Output the (X, Y) coordinate of the center of the cell containing the given text.  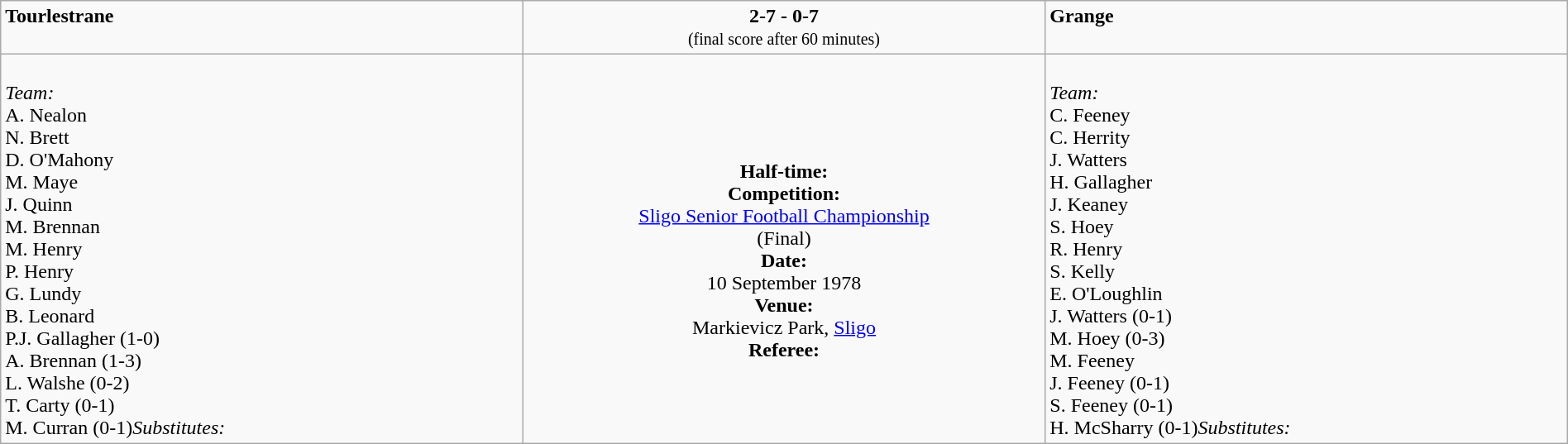
2-7 - 0-7(final score after 60 minutes) (784, 28)
Grange (1307, 28)
Tourlestrane (262, 28)
Half-time:Competition:Sligo Senior Football Championship(Final)Date:10 September 1978Venue:Markievicz Park, SligoReferee: (784, 249)
